Extract the (x, y) coordinate from the center of the cell holding the provided text.  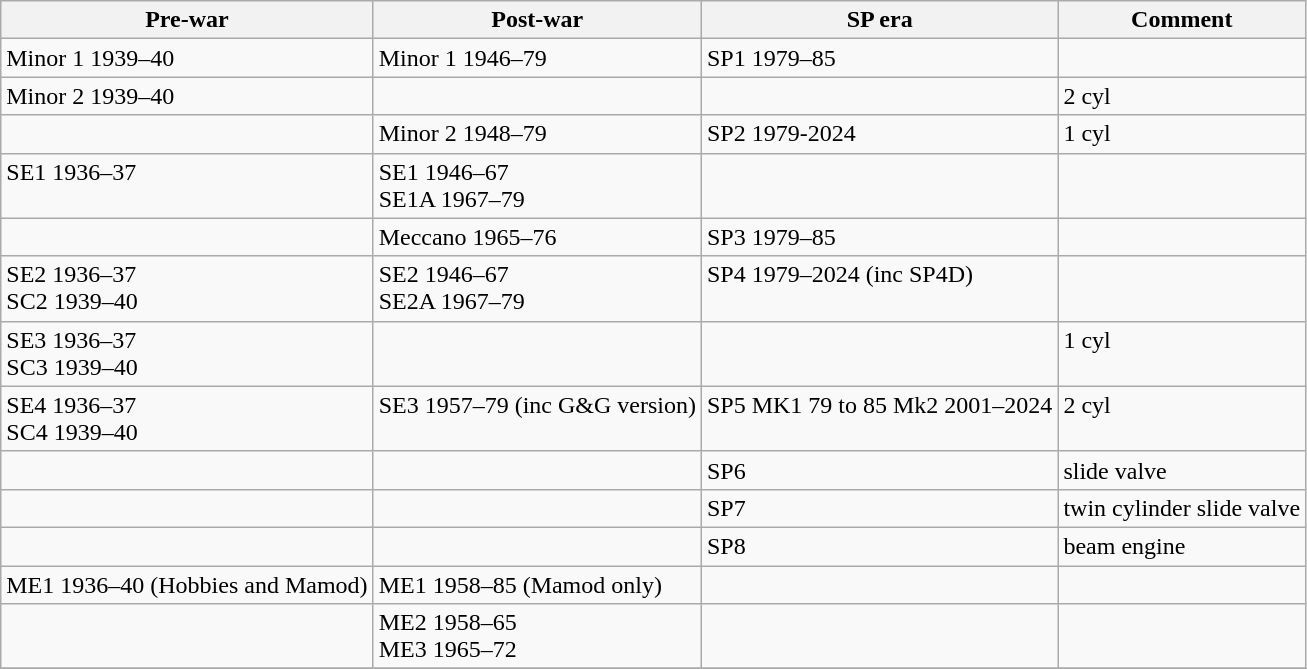
Pre-war (187, 20)
ME1 1936–40 (Hobbies and Mamod) (187, 585)
Minor 2 1939–40 (187, 96)
Minor 1 1946–79 (537, 58)
ME1 1958–85 (Mamod only) (537, 585)
SE2 1936–37SC2 1939–40 (187, 288)
SP2 1979-2024 (879, 134)
SP4 1979–2024 (inc SP4D) (879, 288)
Meccano 1965–76 (537, 237)
SP3 1979–85 (879, 237)
beam engine (1182, 546)
SP era (879, 20)
SP1 1979–85 (879, 58)
SE3 1936–37SC3 1939–40 (187, 354)
Minor 1 1939–40 (187, 58)
SE1 1936–37 (187, 186)
SP8 (879, 546)
Comment (1182, 20)
SP6 (879, 470)
SE1 1946–67SE1A 1967–79 (537, 186)
Post-war (537, 20)
SP7 (879, 508)
SE4 1936–37SC4 1939–40 (187, 418)
twin cylinder slide valve (1182, 508)
SE2 1946–67SE2A 1967–79 (537, 288)
slide valve (1182, 470)
SP5 MK1 79 to 85 Mk2 2001–2024 (879, 418)
SE3 1957–79 (inc G&G version) (537, 418)
ME2 1958–65ME3 1965–72 (537, 636)
Minor 2 1948–79 (537, 134)
